Detect which cell encompasses the target text, then output its [X, Y] center coordinate. 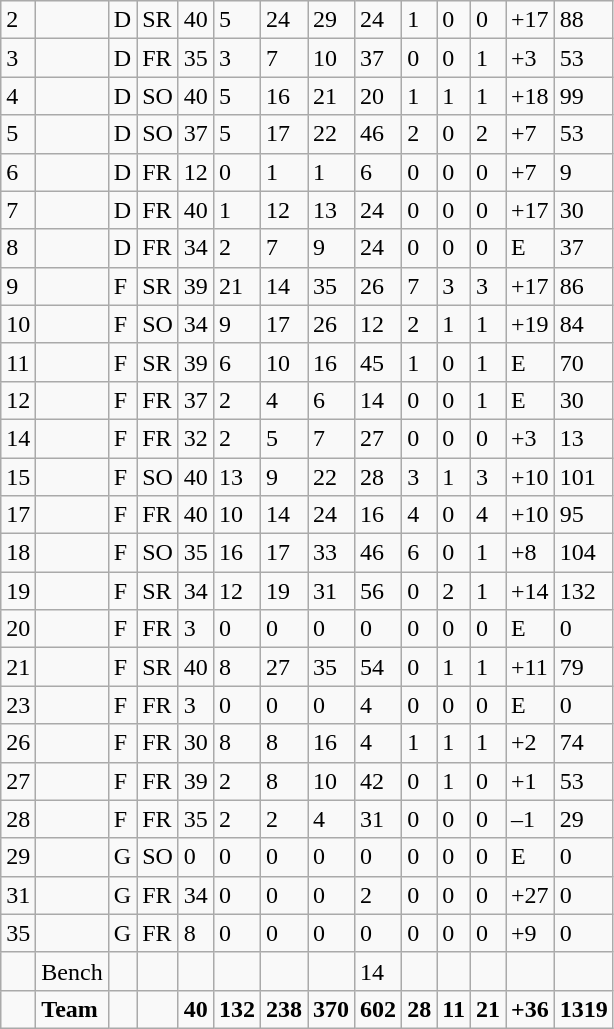
99 [584, 96]
+11 [530, 667]
70 [584, 362]
+1 [530, 781]
370 [332, 1009]
32 [196, 438]
+8 [530, 553]
602 [378, 1009]
+2 [530, 743]
1319 [584, 1009]
88 [584, 20]
45 [378, 362]
74 [584, 743]
56 [378, 591]
101 [584, 477]
79 [584, 667]
23 [18, 705]
–1 [530, 819]
238 [284, 1009]
18 [18, 553]
Bench [72, 971]
54 [378, 667]
86 [584, 286]
+27 [530, 895]
Team [72, 1009]
15 [18, 477]
95 [584, 515]
33 [332, 553]
84 [584, 324]
+9 [530, 933]
+14 [530, 591]
104 [584, 553]
+19 [530, 324]
42 [378, 781]
+36 [530, 1009]
+18 [530, 96]
